Locate the cell with the specified text and output its [x, y] center coordinate. 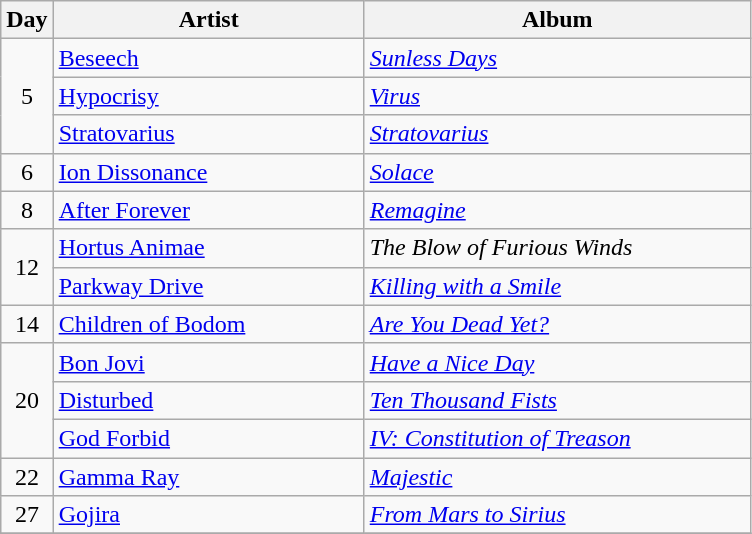
12 [27, 267]
Gamma Ray [208, 477]
Remagine [557, 210]
27 [27, 515]
IV: Constitution of Treason [557, 438]
Album [557, 20]
20 [27, 400]
Are You Dead Yet? [557, 324]
14 [27, 324]
Bon Jovi [208, 362]
Hortus Animae [208, 248]
The Blow of Furious Winds [557, 248]
Disturbed [208, 400]
Hypocrisy [208, 96]
After Forever [208, 210]
Beseech [208, 58]
22 [27, 477]
Have a Nice Day [557, 362]
Day [27, 20]
8 [27, 210]
Gojira [208, 515]
Killing with a Smile [557, 286]
Solace [557, 172]
6 [27, 172]
Ion Dissonance [208, 172]
5 [27, 96]
Virus [557, 96]
Parkway Drive [208, 286]
From Mars to Sirius [557, 515]
Majestic [557, 477]
Ten Thousand Fists [557, 400]
Artist [208, 20]
Children of Bodom [208, 324]
God Forbid [208, 438]
Sunless Days [557, 58]
